Determine the (X, Y) coordinate at the center of the cell enclosing the given text.  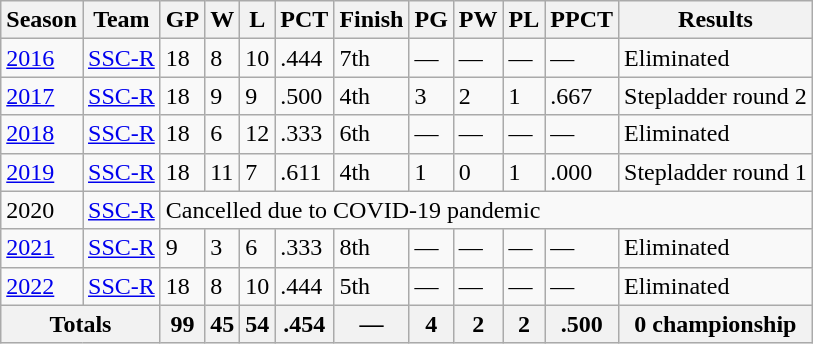
2022 (42, 286)
54 (258, 324)
2020 (42, 210)
Stepladder round 1 (716, 172)
2017 (42, 96)
PPCT (582, 20)
Cancelled due to COVID-19 pandemic (486, 210)
0 (478, 172)
.611 (304, 172)
45 (222, 324)
5th (372, 286)
2016 (42, 58)
11 (222, 172)
7th (372, 58)
PG (431, 20)
Totals (81, 324)
GP (182, 20)
99 (182, 324)
12 (258, 134)
6th (372, 134)
PW (478, 20)
.000 (582, 172)
L (258, 20)
Results (716, 20)
7 (258, 172)
0 championship (716, 324)
8th (372, 248)
PL (524, 20)
Season (42, 20)
Team (121, 20)
.667 (582, 96)
2018 (42, 134)
2021 (42, 248)
4 (431, 324)
2019 (42, 172)
Finish (372, 20)
W (222, 20)
PCT (304, 20)
.454 (304, 324)
Stepladder round 2 (716, 96)
